Determine the (x, y) coordinate at the center of the cell enclosing the given text.  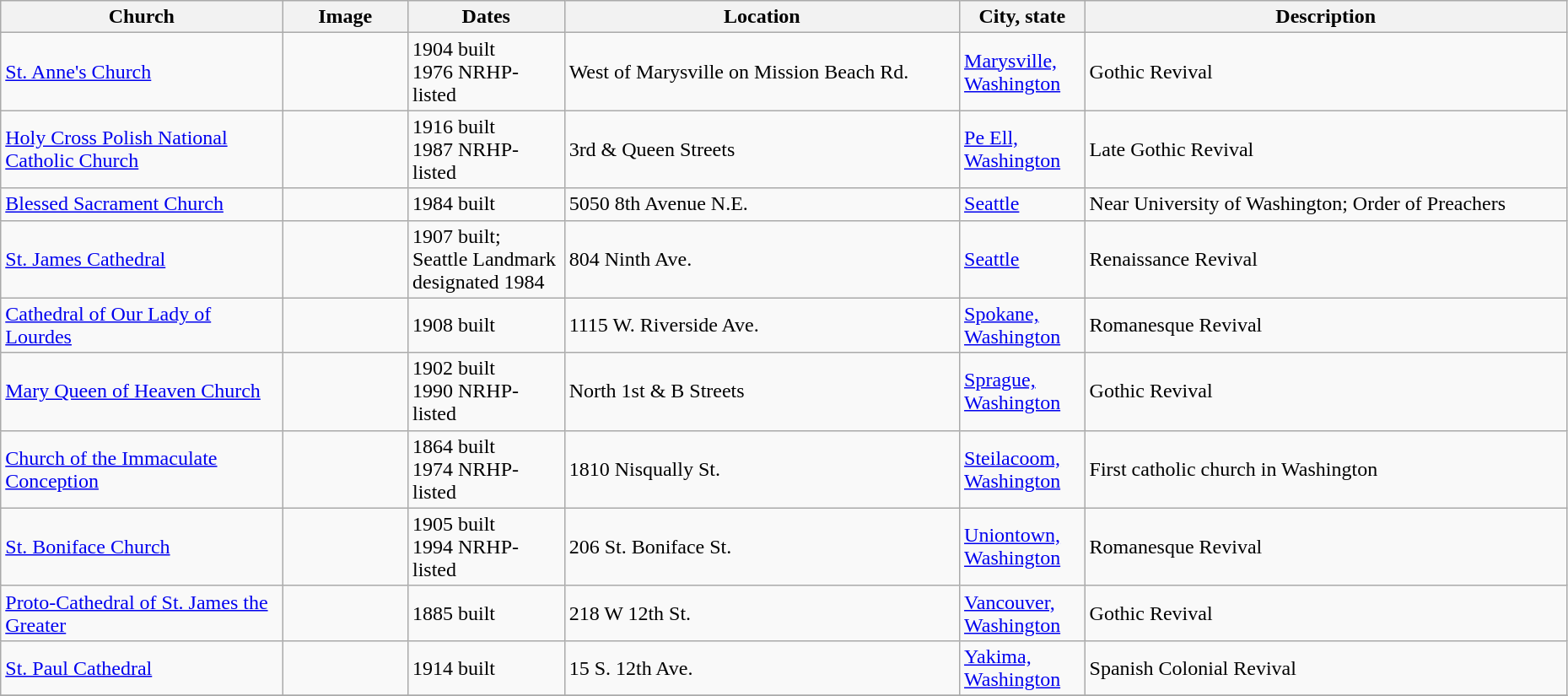
804 Ninth Ave. (762, 259)
Cathedral of Our Lady of Lourdes (142, 326)
Sprague, Washington (1022, 391)
Late Gothic Revival (1326, 149)
Spanish Colonial Revival (1326, 668)
Steilacoom, Washington (1022, 469)
1984 built (486, 204)
Church of the Immaculate Conception (142, 469)
Location (762, 17)
West of Marysville on Mission Beach Rd. (762, 72)
5050 8th Avenue N.E. (762, 204)
1916 built1987 NRHP-listed (486, 149)
St. Boniface Church (142, 547)
St. Anne's Church (142, 72)
Vancouver, Washington (1022, 612)
Church (142, 17)
1902 built1990 NRHP-listed (486, 391)
St. James Cathedral (142, 259)
1908 built (486, 326)
Yakima, Washington (1022, 668)
15 S. 12th Ave. (762, 668)
206 St. Boniface St. (762, 547)
Spokane, Washington (1022, 326)
3rd & Queen Streets (762, 149)
Marysville, Washington (1022, 72)
1914 built (486, 668)
Blessed Sacrament Church (142, 204)
Uniontown, Washington (1022, 547)
North 1st & B Streets (762, 391)
St. Paul Cathedral (142, 668)
Mary Queen of Heaven Church (142, 391)
218 W 12th St. (762, 612)
First catholic church in Washington (1326, 469)
Holy Cross Polish National Catholic Church (142, 149)
Near University of Washington; Order of Preachers (1326, 204)
Description (1326, 17)
1905 built1994 NRHP-listed (486, 547)
1885 built (486, 612)
Proto-Cathedral of St. James the Greater (142, 612)
1115 W. Riverside Ave. (762, 326)
City, state (1022, 17)
Pe Ell, Washington (1022, 149)
Dates (486, 17)
1904 built1976 NRHP-listed (486, 72)
1907 built; Seattle Landmark designated 1984 (486, 259)
Image (346, 17)
1810 Nisqually St. (762, 469)
Renaissance Revival (1326, 259)
1864 built1974 NRHP-listed (486, 469)
